Output the [x, y] coordinate of the center of the cell containing the given text.  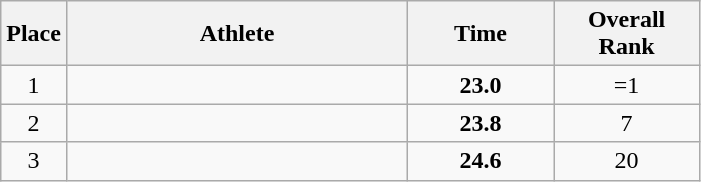
Time [481, 34]
1 [34, 85]
=1 [627, 85]
Athlete [236, 34]
23.8 [481, 123]
3 [34, 161]
24.6 [481, 161]
20 [627, 161]
Overall Rank [627, 34]
7 [627, 123]
Place [34, 34]
2 [34, 123]
23.0 [481, 85]
